Return the (X, Y) coordinate for the center point of the cell that contains the specified text.  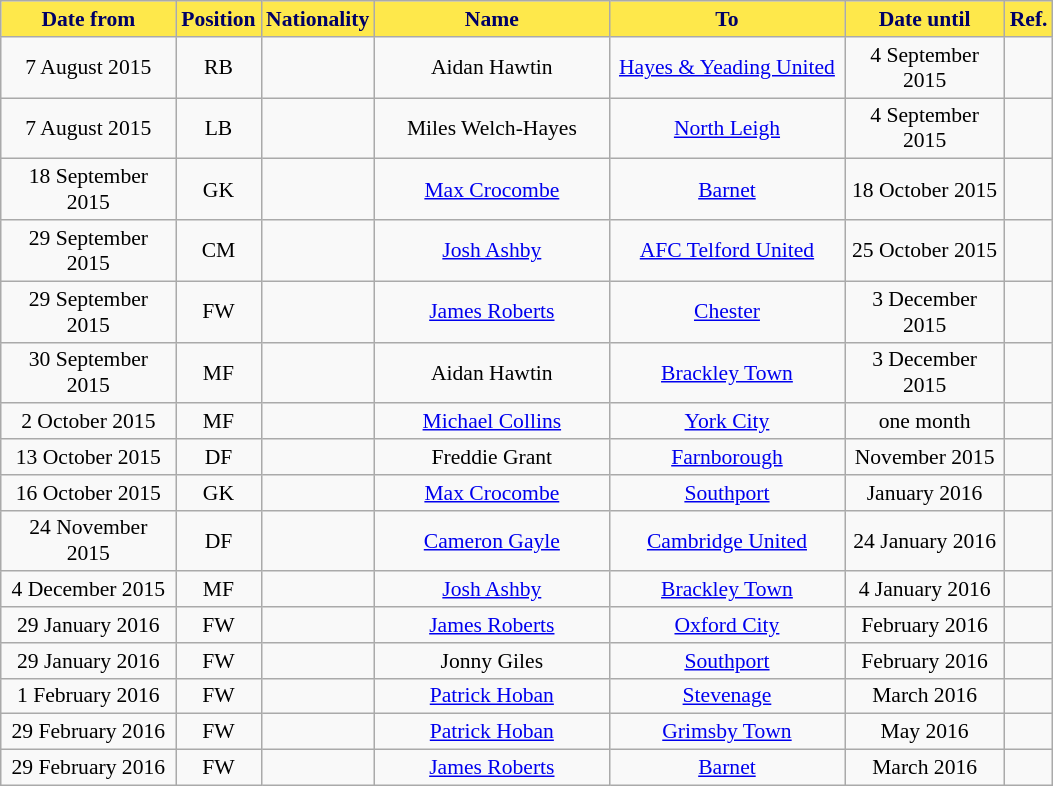
Hayes & Yeading United (726, 68)
Jonny Giles (492, 661)
January 2016 (925, 493)
Michael Collins (492, 422)
Chester (726, 312)
one month (925, 422)
13 October 2015 (88, 457)
Miles Welch-Hayes (492, 128)
CM (218, 250)
AFC Telford United (726, 250)
Farnborough (726, 457)
30 September 2015 (88, 372)
Cameron Gayle (492, 540)
RB (218, 68)
Oxford City (726, 625)
Name (492, 19)
2 October 2015 (88, 422)
18 October 2015 (925, 190)
Position (218, 19)
Stevenage (726, 696)
Date until (925, 19)
4 January 2016 (925, 590)
LB (218, 128)
November 2015 (925, 457)
24 January 2016 (925, 540)
Nationality (318, 19)
16 October 2015 (88, 493)
To (726, 19)
24 November 2015 (88, 540)
Freddie Grant (492, 457)
1 February 2016 (88, 696)
May 2016 (925, 732)
18 September 2015 (88, 190)
North Leigh (726, 128)
Ref. (1029, 19)
Date from (88, 19)
York City (726, 422)
Grimsby Town (726, 732)
25 October 2015 (925, 250)
Cambridge United (726, 540)
4 December 2015 (88, 590)
